Identify which cell holds the provided text, then report its (X, Y) central coordinate. 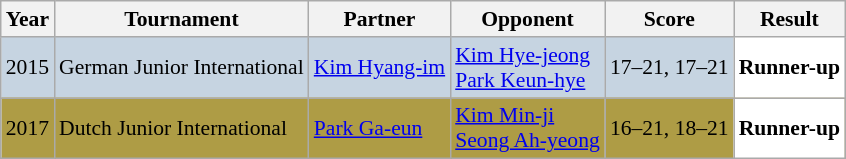
Kim Min-ji Seong Ah-yeong (528, 128)
16–21, 18–21 (670, 128)
Kim Hyang-im (380, 68)
Park Ga-eun (380, 128)
Tournament (182, 19)
Year (28, 19)
2017 (28, 128)
Opponent (528, 19)
Dutch Junior International (182, 128)
Result (790, 19)
17–21, 17–21 (670, 68)
German Junior International (182, 68)
Kim Hye-jeong Park Keun-hye (528, 68)
Score (670, 19)
2015 (28, 68)
Partner (380, 19)
